Scan for the cell matching the given text and deliver its [X, Y] coordinate at center. 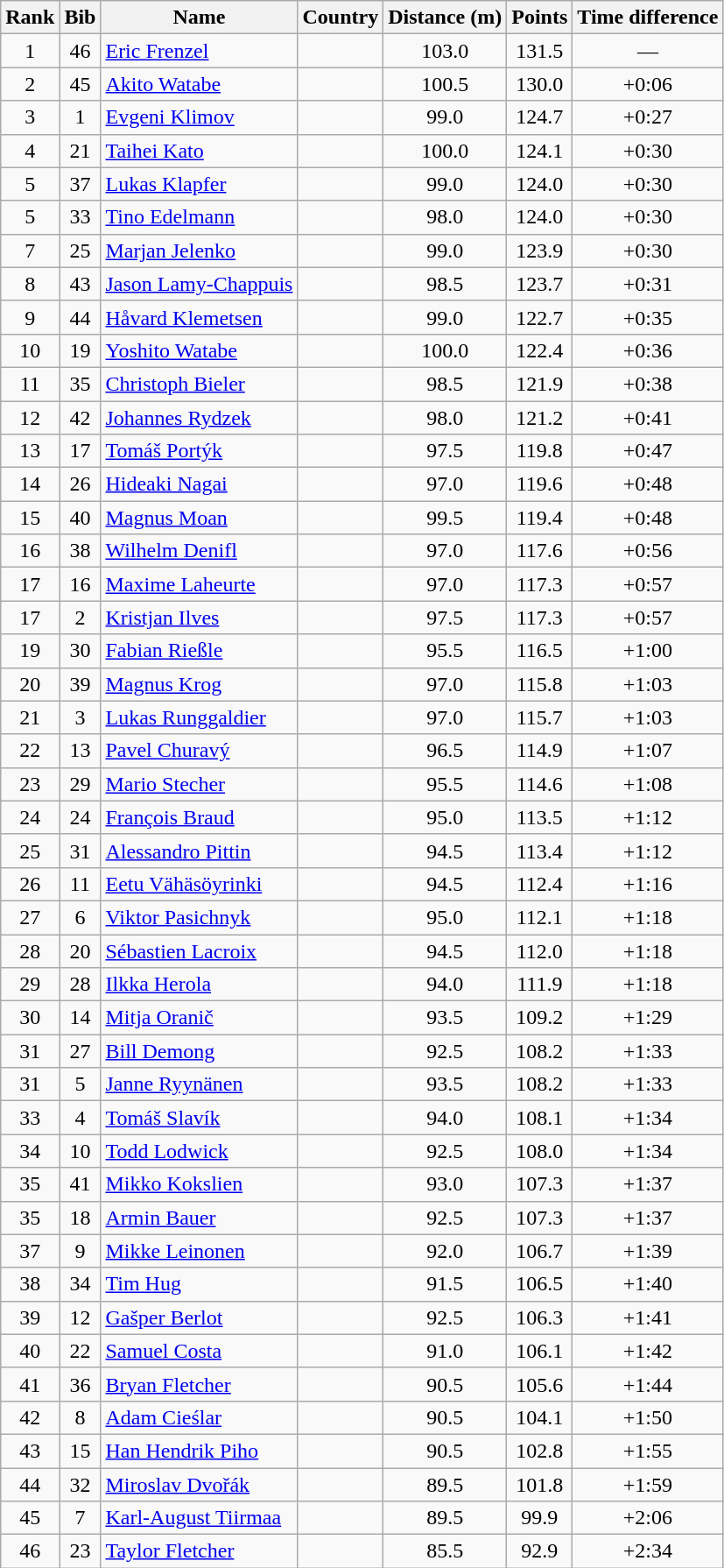
36 [81, 1384]
Marjan Jelenko [200, 251]
Bib [81, 18]
+0:27 [648, 117]
Taylor Fletcher [200, 1551]
121.9 [539, 384]
Janne Ryynänen [200, 1084]
119.6 [539, 484]
32 [81, 1485]
85.5 [445, 1551]
91.0 [445, 1351]
Lukas Klapfer [200, 184]
Tino Edelmann [200, 217]
Han Hendrik Piho [200, 1451]
106.7 [539, 1251]
Eric Frenzel [200, 51]
119.4 [539, 518]
92.9 [539, 1551]
114.6 [539, 784]
+1:50 [648, 1417]
6 [81, 917]
92.0 [445, 1251]
+1:16 [648, 884]
— [648, 51]
+1:07 [648, 751]
122.4 [539, 350]
131.5 [539, 51]
Pavel Churavý [200, 751]
Points [539, 18]
Hideaki Nagai [200, 484]
Country [341, 18]
+1:00 [648, 651]
Rank [30, 18]
106.3 [539, 1317]
100.5 [445, 84]
103.0 [445, 51]
99.5 [445, 518]
Johannes Rydzek [200, 418]
Bill Demong [200, 1051]
+0:06 [648, 84]
Kristjan Ilves [200, 618]
+1:41 [648, 1317]
Taihei Kato [200, 151]
111.9 [539, 985]
115.7 [539, 717]
+0:41 [648, 418]
Tim Hug [200, 1284]
Tomáš Portýk [200, 451]
Bryan Fletcher [200, 1384]
Karl-August Tiirmaa [200, 1518]
106.1 [539, 1351]
Mikko Kokslien [200, 1184]
113.5 [539, 817]
93.0 [445, 1184]
Todd Lodwick [200, 1151]
Adam Cieślar [200, 1417]
105.6 [539, 1384]
96.5 [445, 751]
Miroslav Dvořák [200, 1485]
+1:39 [648, 1251]
Magnus Krog [200, 684]
102.8 [539, 1451]
Armin Bauer [200, 1218]
Distance (m) [445, 18]
106.5 [539, 1284]
Samuel Costa [200, 1351]
François Braud [200, 817]
91.5 [445, 1284]
123.7 [539, 284]
Mitja Oranič [200, 1018]
122.7 [539, 317]
+1:55 [648, 1451]
+0:36 [648, 350]
Maxime Laheurte [200, 584]
115.8 [539, 684]
Magnus Moan [200, 518]
+1:44 [648, 1384]
Alessandro Pittin [200, 851]
+2:34 [648, 1551]
121.2 [539, 418]
112.1 [539, 917]
116.5 [539, 651]
112.0 [539, 950]
124.7 [539, 117]
Akito Watabe [200, 84]
Name [200, 18]
Ilkka Herola [200, 985]
130.0 [539, 84]
+0:35 [648, 317]
113.4 [539, 851]
Tomáš Slavík [200, 1118]
108.1 [539, 1118]
Jason Lamy-Chappuis [200, 284]
+1:59 [648, 1485]
Wilhelm Denifl [200, 551]
+0:31 [648, 284]
Mikke Leinonen [200, 1251]
+1:42 [648, 1351]
123.9 [539, 251]
Sébastien Lacroix [200, 950]
99.9 [539, 1518]
18 [81, 1218]
109.2 [539, 1018]
101.8 [539, 1485]
Yoshito Watabe [200, 350]
124.1 [539, 151]
Mario Stecher [200, 784]
+1:08 [648, 784]
+2:06 [648, 1518]
Gašper Berlot [200, 1317]
+0:47 [648, 451]
114.9 [539, 751]
Fabian Rießle [200, 651]
+1:29 [648, 1018]
117.6 [539, 551]
Time difference [648, 18]
Håvard Klemetsen [200, 317]
Viktor Pasichnyk [200, 917]
+0:56 [648, 551]
104.1 [539, 1417]
108.0 [539, 1151]
119.8 [539, 451]
Christoph Bieler [200, 384]
Evgeni Klimov [200, 117]
+1:40 [648, 1284]
+0:38 [648, 384]
Eetu Vähäsöyrinki [200, 884]
112.4 [539, 884]
Lukas Runggaldier [200, 717]
